For the text-containing cell, return its midpoint in [x, y] coordinate format. 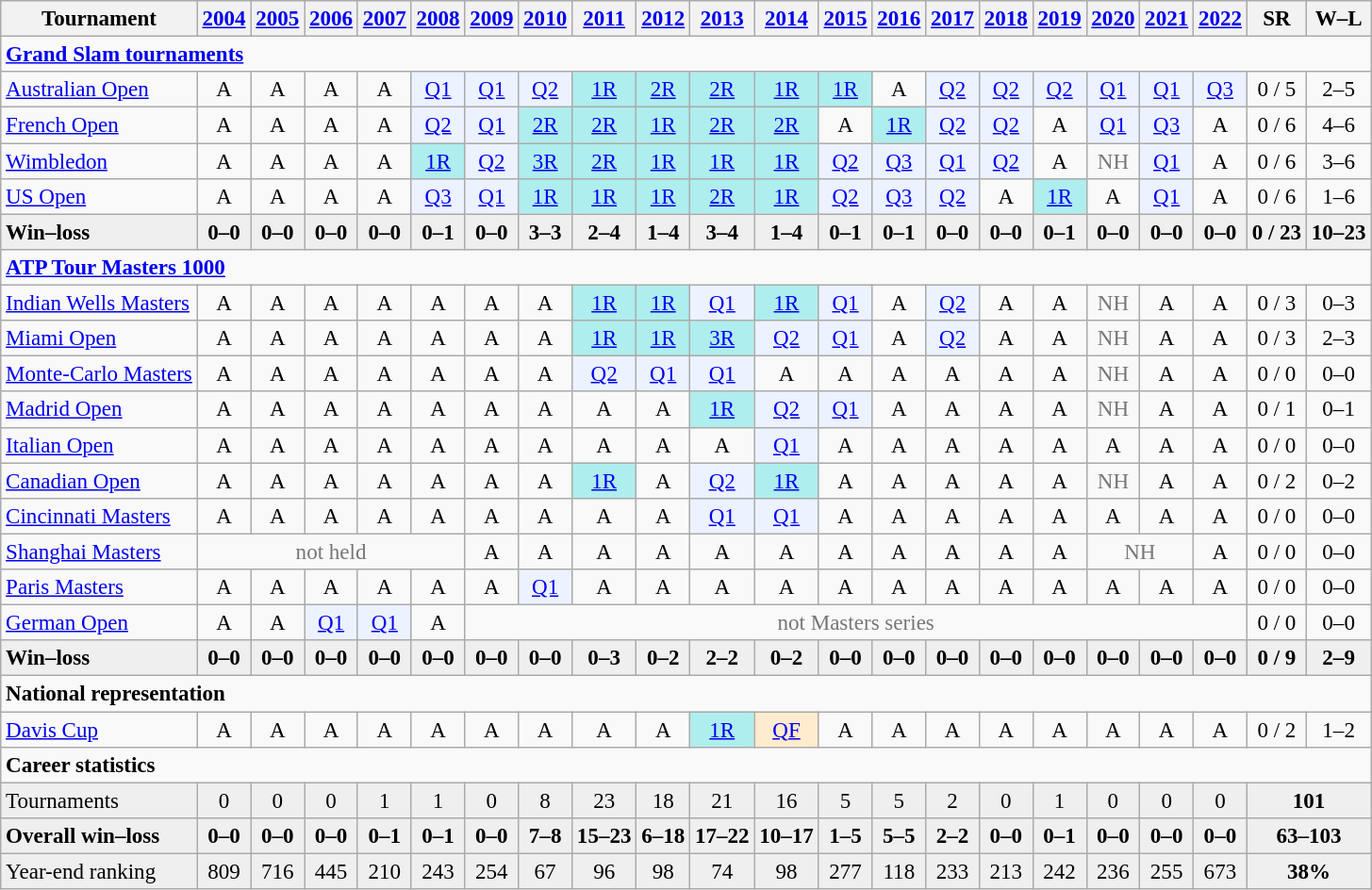
445 [332, 872]
2–4 [604, 232]
not Masters series [856, 623]
QF [786, 730]
2013 [722, 19]
716 [277, 872]
1–5 [845, 836]
809 [224, 872]
Tournaments [99, 800]
German Open [99, 623]
213 [1005, 872]
23 [604, 800]
2022 [1220, 19]
Shanghai Masters [99, 552]
0 / 9 [1277, 658]
4–6 [1338, 125]
Italian Open [99, 445]
3–6 [1338, 161]
21 [722, 800]
2014 [786, 19]
242 [1060, 872]
Year-end ranking [99, 872]
0 / 23 [1277, 232]
0 / 5 [1277, 90]
2007 [385, 19]
2017 [952, 19]
US Open [99, 197]
2–9 [1338, 658]
5–5 [900, 836]
2021 [1167, 19]
8 [545, 800]
1–2 [1338, 730]
W–L [1338, 19]
SR [1277, 19]
254 [492, 872]
Career statistics [686, 766]
French Open [99, 125]
2 [952, 800]
10–23 [1338, 232]
673 [1220, 872]
2006 [332, 19]
Monte-Carlo Masters [99, 374]
2–3 [1338, 338]
Indian Wells Masters [99, 304]
18 [664, 800]
2005 [277, 19]
National representation [686, 694]
ATP Tour Masters 1000 [686, 268]
2004 [224, 19]
Miami Open [99, 338]
236 [1113, 872]
2012 [664, 19]
not held [331, 552]
7–8 [545, 836]
2010 [545, 19]
255 [1167, 872]
210 [385, 872]
3–3 [545, 232]
Cincinnati Masters [99, 517]
233 [952, 872]
2018 [1005, 19]
Madrid Open [99, 410]
96 [604, 872]
10–17 [786, 836]
2011 [604, 19]
Wimbledon [99, 161]
Tournament [99, 19]
16 [786, 800]
118 [900, 872]
3–4 [722, 232]
17–22 [722, 836]
2015 [845, 19]
67 [545, 872]
Davis Cup [99, 730]
1–6 [1338, 197]
74 [722, 872]
0 / 1 [1277, 410]
2009 [492, 19]
2008 [438, 19]
Grand Slam tournaments [686, 55]
277 [845, 872]
38% [1309, 872]
101 [1309, 800]
2019 [1060, 19]
Overall win–loss [99, 836]
15–23 [604, 836]
Australian Open [99, 90]
243 [438, 872]
6–18 [664, 836]
2020 [1113, 19]
2–5 [1338, 90]
2016 [900, 19]
63–103 [1309, 836]
Canadian Open [99, 481]
Paris Masters [99, 587]
